Identify which cell holds the provided text, then report its [X, Y] central coordinate. 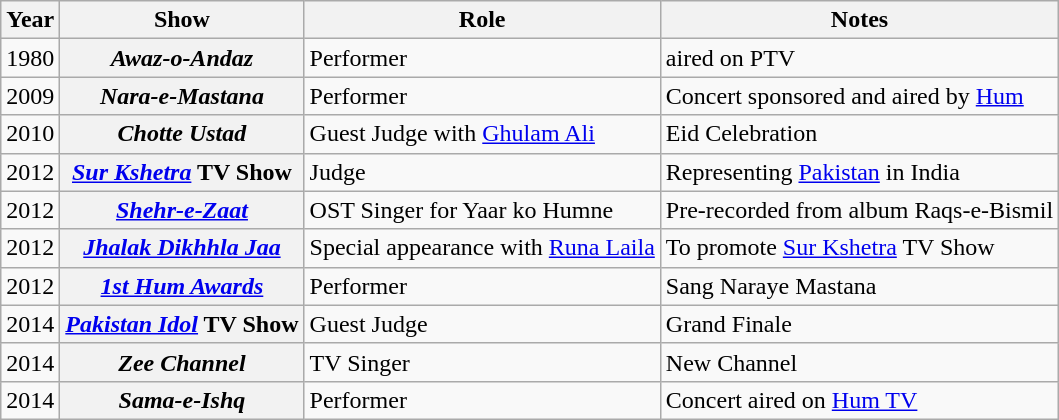
Representing Pakistan in India [859, 172]
Special appearance with Runa Laila [482, 248]
Sang Naraye Mastana [859, 286]
Judge [482, 172]
Nara-e-Mastana [182, 96]
aired on PTV [859, 58]
OST Singer for Yaar ko Humne [482, 210]
2009 [30, 96]
Pakistan Idol TV Show [182, 324]
Role [482, 20]
Notes [859, 20]
Sama-e-Ishq [182, 400]
New Channel [859, 362]
Guest Judge [482, 324]
Guest Judge with Ghulam Ali [482, 134]
Year [30, 20]
Grand Finale [859, 324]
TV Singer [482, 362]
To promote Sur Kshetra TV Show [859, 248]
1st Hum Awards [182, 286]
Shehr-e-Zaat [182, 210]
Pre-recorded from album Raqs-e-Bismil [859, 210]
Zee Channel [182, 362]
Show [182, 20]
2010 [30, 134]
Eid Celebration [859, 134]
Chotte Ustad [182, 134]
Jhalak Dikhhla Jaa [182, 248]
Concert sponsored and aired by Hum [859, 96]
Awaz-o-Andaz [182, 58]
1980 [30, 58]
Concert aired on Hum TV [859, 400]
Sur Kshetra TV Show [182, 172]
